Identify which cell holds the provided text, then report its (x, y) central coordinate. 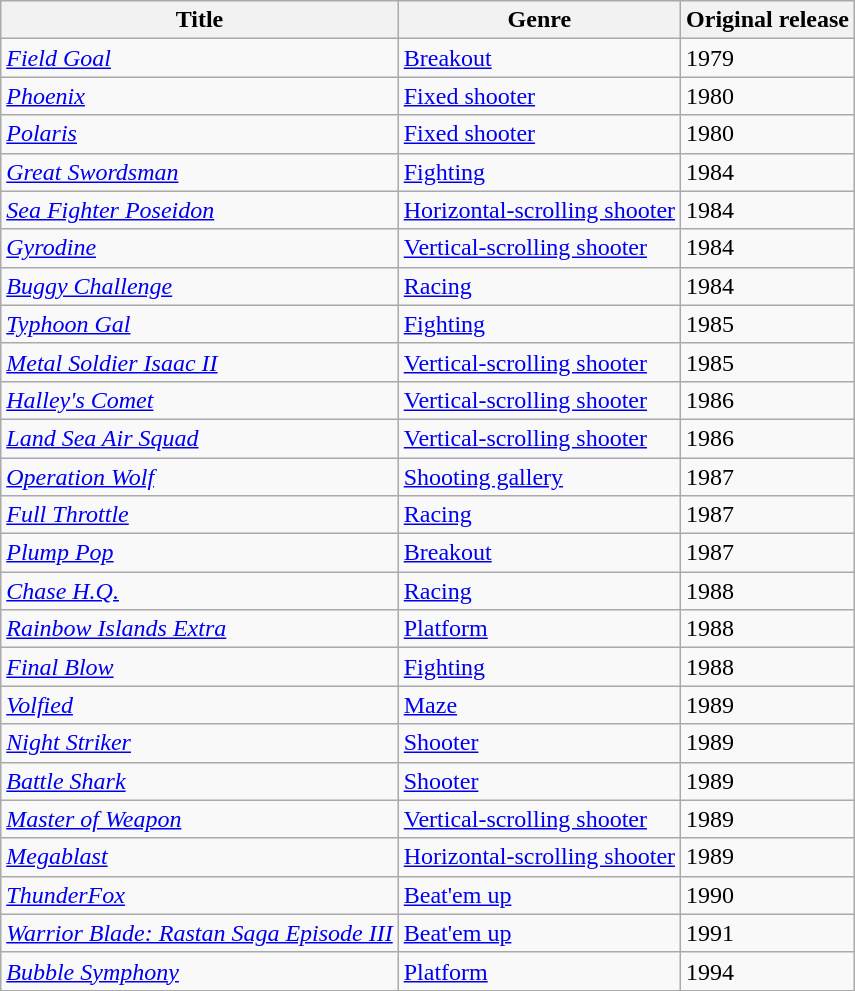
Rainbow Islands Extra (200, 629)
Operation Wolf (200, 477)
Genre (539, 20)
Typhoon Gal (200, 324)
Halley's Comet (200, 400)
Master of Weapon (200, 819)
1994 (768, 971)
Plump Pop (200, 553)
Phoenix (200, 96)
Title (200, 20)
Buggy Challenge (200, 286)
Land Sea Air Squad (200, 438)
Field Goal (200, 58)
Bubble Symphony (200, 971)
Chase H.Q. (200, 591)
Warrior Blade: Rastan Saga Episode III (200, 933)
1979 (768, 58)
Gyrodine (200, 248)
Night Striker (200, 743)
Final Blow (200, 667)
Maze (539, 705)
Megablast (200, 857)
ThunderFox (200, 895)
1990 (768, 895)
1991 (768, 933)
Metal Soldier Isaac II (200, 362)
Great Swordsman (200, 172)
Original release (768, 20)
Battle Shark (200, 781)
Volfied (200, 705)
Polaris (200, 134)
Full Throttle (200, 515)
Sea Fighter Poseidon (200, 210)
Shooting gallery (539, 477)
